Return (X, Y) of the center of cell containing provided text 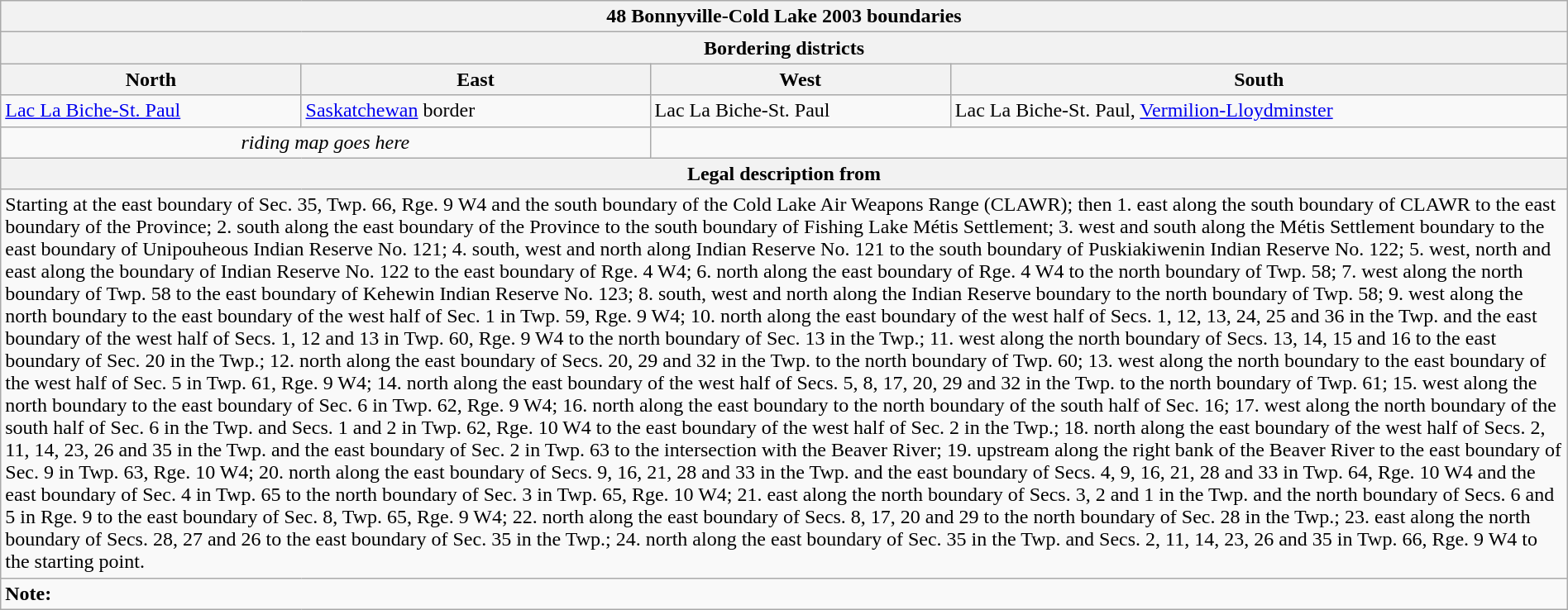
Saskatchewan border (476, 111)
Note: (784, 593)
East (476, 79)
West (801, 79)
Legal description from (784, 174)
South (1259, 79)
Lac La Biche-St. Paul, Vermilion-Lloydminster (1259, 111)
48 Bonnyville-Cold Lake 2003 boundaries (784, 17)
riding map goes here (326, 142)
North (151, 79)
Bordering districts (784, 48)
